Determine the [X, Y] coordinate at the center of the cell enclosing the given text.  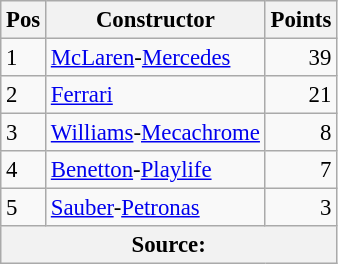
8 [300, 133]
McLaren-Mercedes [156, 58]
7 [300, 170]
Sauber-Petronas [156, 208]
Ferrari [156, 95]
Williams-Mecachrome [156, 133]
4 [24, 170]
Source: [169, 245]
Pos [24, 20]
2 [24, 95]
5 [24, 208]
39 [300, 58]
Points [300, 20]
1 [24, 58]
Constructor [156, 20]
Benetton-Playlife [156, 170]
21 [300, 95]
